Extract the (x, y) coordinate from the center of the cell holding the provided text.  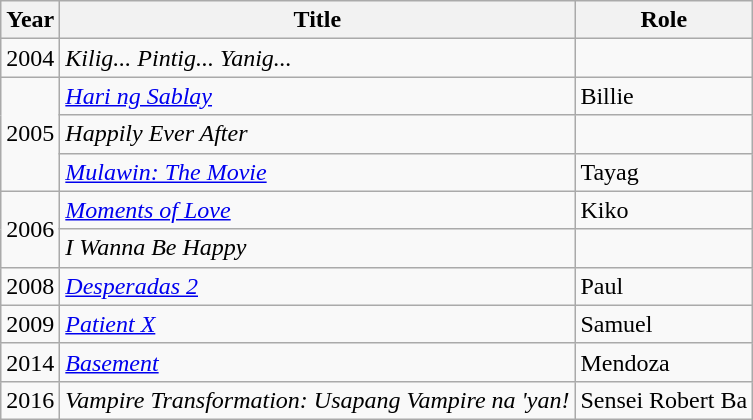
2004 (30, 58)
Kiko (664, 210)
Sensei Robert Ba (664, 400)
2006 (30, 229)
Samuel (664, 324)
2014 (30, 362)
Kilig... Pintig... Yanig... (318, 58)
Hari ng Sablay (318, 96)
Desperadas 2 (318, 286)
2005 (30, 134)
Billie (664, 96)
Tayag (664, 172)
2016 (30, 400)
Paul (664, 286)
Year (30, 20)
Happily Ever After (318, 134)
Title (318, 20)
I Wanna Be Happy (318, 248)
Moments of Love (318, 210)
2009 (30, 324)
Vampire Transformation: Usapang Vampire na 'yan! (318, 400)
Mulawin: The Movie (318, 172)
2008 (30, 286)
Basement (318, 362)
Patient X (318, 324)
Mendoza (664, 362)
Role (664, 20)
